Find where the given text appears and provide that cell's center as (x, y) coordinate. 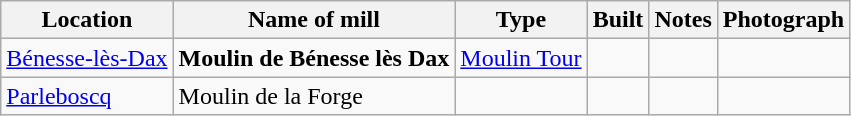
Moulin de la Forge (314, 96)
Name of mill (314, 20)
Location (87, 20)
Photograph (783, 20)
Moulin de Bénesse lès Dax (314, 58)
Bénesse-lès-Dax (87, 58)
Parleboscq (87, 96)
Notes (683, 20)
Built (618, 20)
Moulin Tour (521, 58)
Type (521, 20)
